Detect which cell encompasses the target text, then output its [x, y] center coordinate. 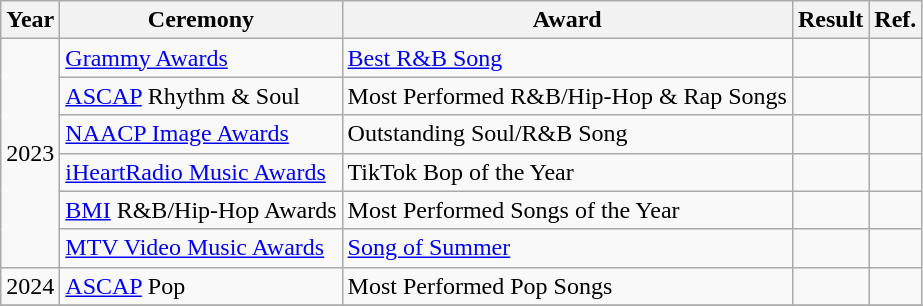
Most Performed R&B/Hip-Hop & Rap Songs [567, 96]
NAACP Image Awards [201, 134]
Ref. [896, 20]
MTV Video Music Awards [201, 248]
Song of Summer [567, 248]
iHeartRadio Music Awards [201, 172]
BMI R&B/Hip-Hop Awards [201, 210]
Year [30, 20]
ASCAP Pop [201, 286]
TikTok Bop of the Year [567, 172]
Ceremony [201, 20]
2023 [30, 153]
Most Performed Pop Songs [567, 286]
Grammy Awards [201, 58]
Most Performed Songs of the Year [567, 210]
Result [830, 20]
Outstanding Soul/R&B Song [567, 134]
ASCAP Rhythm & Soul [201, 96]
2024 [30, 286]
Best R&B Song [567, 58]
Award [567, 20]
